Find where the given text appears and provide that cell's center as (x, y) coordinate. 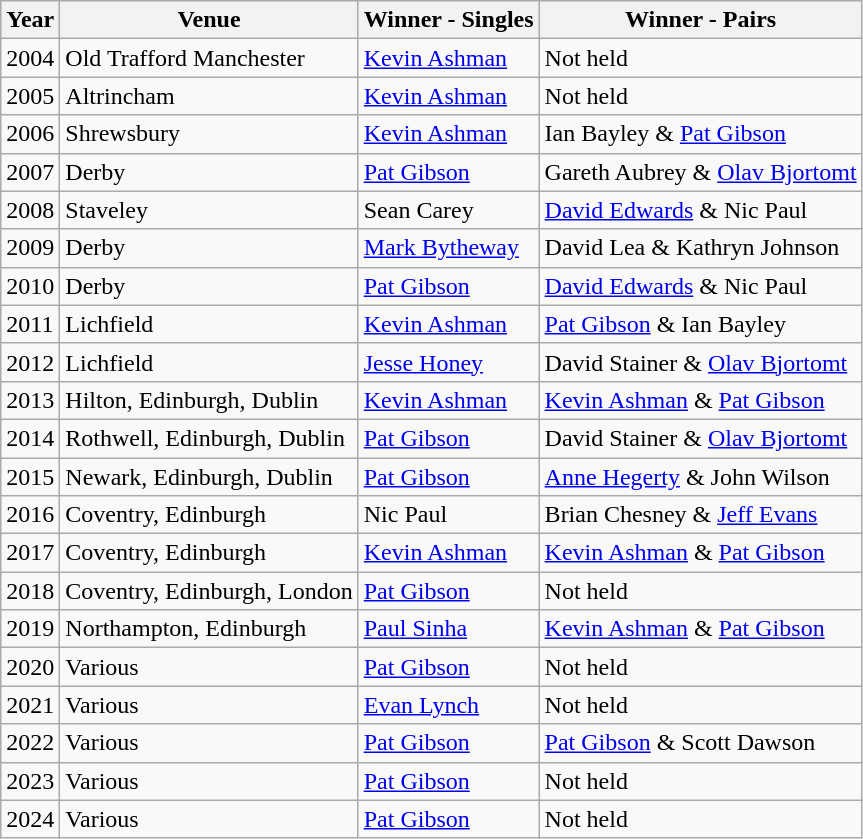
Gareth Aubrey & Olav Bjortomt (700, 172)
2019 (30, 629)
Ian Bayley & Pat Gibson (700, 134)
2021 (30, 705)
Shrewsbury (209, 134)
Northampton, Edinburgh (209, 629)
2010 (30, 286)
2008 (30, 210)
2024 (30, 819)
Altrincham (209, 96)
David Lea & Kathryn Johnson (700, 248)
2011 (30, 324)
2017 (30, 553)
Winner - Pairs (700, 20)
Pat Gibson & Scott Dawson (700, 743)
Venue (209, 20)
2006 (30, 134)
Mark Bytheway (448, 248)
Staveley (209, 210)
2018 (30, 591)
Nic Paul (448, 515)
Brian Chesney & Jeff Evans (700, 515)
2005 (30, 96)
2013 (30, 400)
2022 (30, 743)
Year (30, 20)
Pat Gibson & Ian Bayley (700, 324)
Anne Hegerty & John Wilson (700, 477)
2015 (30, 477)
Hilton, Edinburgh, Dublin (209, 400)
Newark, Edinburgh, Dublin (209, 477)
Old Trafford Manchester (209, 58)
Evan Lynch (448, 705)
Winner - Singles (448, 20)
2020 (30, 667)
2023 (30, 781)
2007 (30, 172)
Jesse Honey (448, 362)
Sean Carey (448, 210)
2009 (30, 248)
Rothwell, Edinburgh, Dublin (209, 438)
2004 (30, 58)
2012 (30, 362)
2016 (30, 515)
2014 (30, 438)
Coventry, Edinburgh, London (209, 591)
Paul Sinha (448, 629)
